Output the (x, y) coordinate of the center of the cell containing the given text.  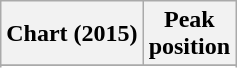
Peakposition (189, 34)
Chart (2015) (72, 34)
